Determine the [X, Y] coordinate at the center of the cell enclosing the given text.  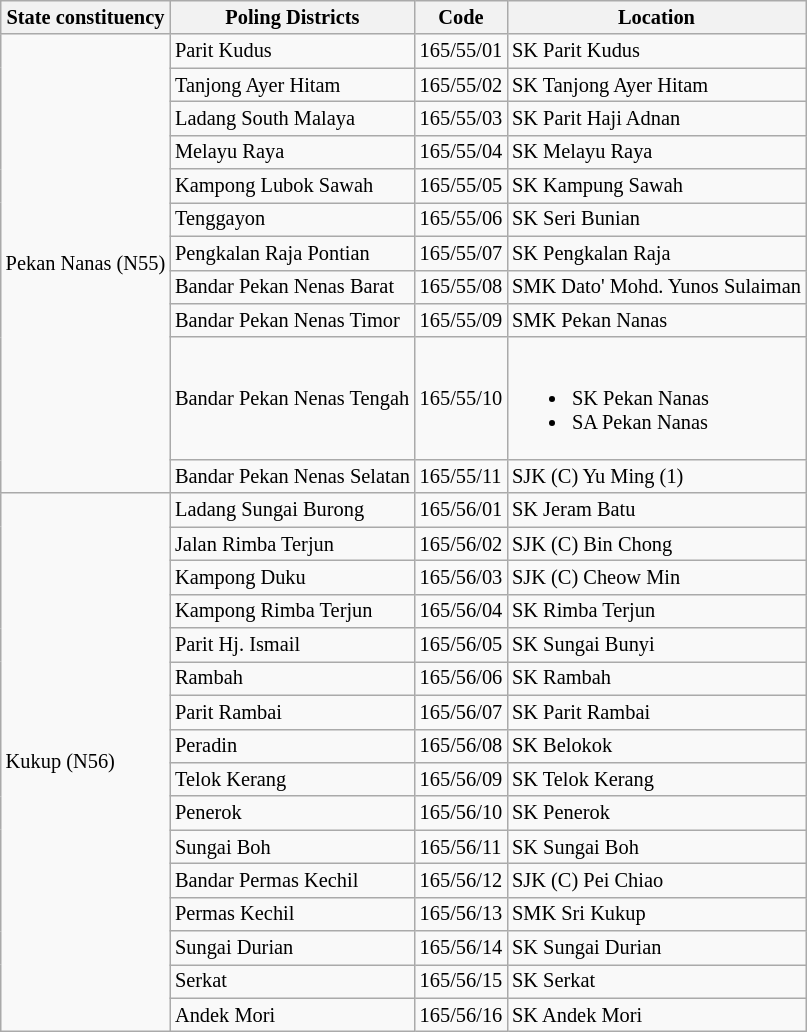
Tanjong Ayer Hitam [292, 85]
165/55/07 [461, 253]
165/56/16 [461, 1015]
165/56/06 [461, 678]
165/55/05 [461, 186]
165/55/02 [461, 85]
SK Sungai Boh [656, 847]
165/55/04 [461, 152]
Code [461, 17]
SK Rambah [656, 678]
SK Sungai Bunyi [656, 645]
Peradin [292, 746]
Andek Mori [292, 1015]
SK Jeram Batu [656, 510]
SK Belokok [656, 746]
165/56/09 [461, 779]
Pekan Nanas (N55) [86, 264]
Permas Kechil [292, 914]
Ladang Sungai Burong [292, 510]
SK Kampung Sawah [656, 186]
SK Andek Mori [656, 1015]
165/56/08 [461, 746]
SK Melayu Raya [656, 152]
165/56/04 [461, 611]
165/55/03 [461, 118]
165/56/11 [461, 847]
Telok Kerang [292, 779]
Parit Kudus [292, 51]
Melayu Raya [292, 152]
SK Pengkalan Raja [656, 253]
SK Rimba Terjun [656, 611]
Bandar Pekan Nenas Tengah [292, 398]
165/55/11 [461, 476]
Kampong Duku [292, 577]
SK Parit Haji Adnan [656, 118]
SJK (C) Pei Chiao [656, 880]
SJK (C) Yu Ming (1) [656, 476]
165/56/01 [461, 510]
Kampong Rimba Terjun [292, 611]
SMK Sri Kukup [656, 914]
SK Sungai Durian [656, 948]
SMK Dato' Mohd. Yunos Sulaiman [656, 287]
SMK Pekan Nanas [656, 320]
Ladang South Malaya [292, 118]
SK Serkat [656, 981]
SK Penerok [656, 813]
Poling Districts [292, 17]
Kampong Lubok Sawah [292, 186]
165/55/09 [461, 320]
SK Telok Kerang [656, 779]
Parit Hj. Ismail [292, 645]
165/56/13 [461, 914]
SK Pekan NanasSA Pekan Nanas [656, 398]
165/56/14 [461, 948]
SK Tanjong Ayer Hitam [656, 85]
Serkat [292, 981]
165/55/06 [461, 219]
165/56/07 [461, 712]
165/55/01 [461, 51]
165/56/02 [461, 544]
165/56/10 [461, 813]
State constituency [86, 17]
165/56/12 [461, 880]
Location [656, 17]
SJK (C) Bin Chong [656, 544]
SK Seri Bunian [656, 219]
Bandar Permas Kechil [292, 880]
Parit Rambai [292, 712]
165/55/08 [461, 287]
SK Parit Rambai [656, 712]
165/56/05 [461, 645]
Pengkalan Raja Pontian [292, 253]
SJK (C) Cheow Min [656, 577]
165/56/03 [461, 577]
165/55/10 [461, 398]
Penerok [292, 813]
165/56/15 [461, 981]
Jalan Rimba Terjun [292, 544]
Sungai Boh [292, 847]
Bandar Pekan Nenas Timor [292, 320]
Sungai Durian [292, 948]
Tenggayon [292, 219]
Bandar Pekan Nenas Selatan [292, 476]
Kukup (N56) [86, 762]
Rambah [292, 678]
Bandar Pekan Nenas Barat [292, 287]
SK Parit Kudus [656, 51]
